Determine the (x, y) coordinate at the center of the cell enclosing the given text.  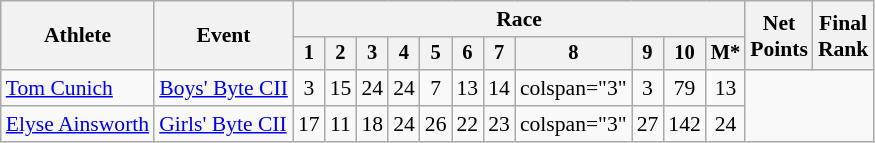
Final Rank (844, 36)
2 (341, 54)
4 (404, 54)
Tom Cunich (78, 88)
26 (436, 124)
27 (648, 124)
18 (372, 124)
6 (468, 54)
Girls' Byte CII (224, 124)
79 (684, 88)
23 (499, 124)
Race (519, 19)
1 (309, 54)
8 (574, 54)
NetPoints (779, 36)
15 (341, 88)
Boys' Byte CII (224, 88)
10 (684, 54)
Athlete (78, 36)
22 (468, 124)
9 (648, 54)
5 (436, 54)
17 (309, 124)
Event (224, 36)
M* (726, 54)
11 (341, 124)
14 (499, 88)
Elyse Ainsworth (78, 124)
142 (684, 124)
